Locate the cell with the specified text and output its [X, Y] center coordinate. 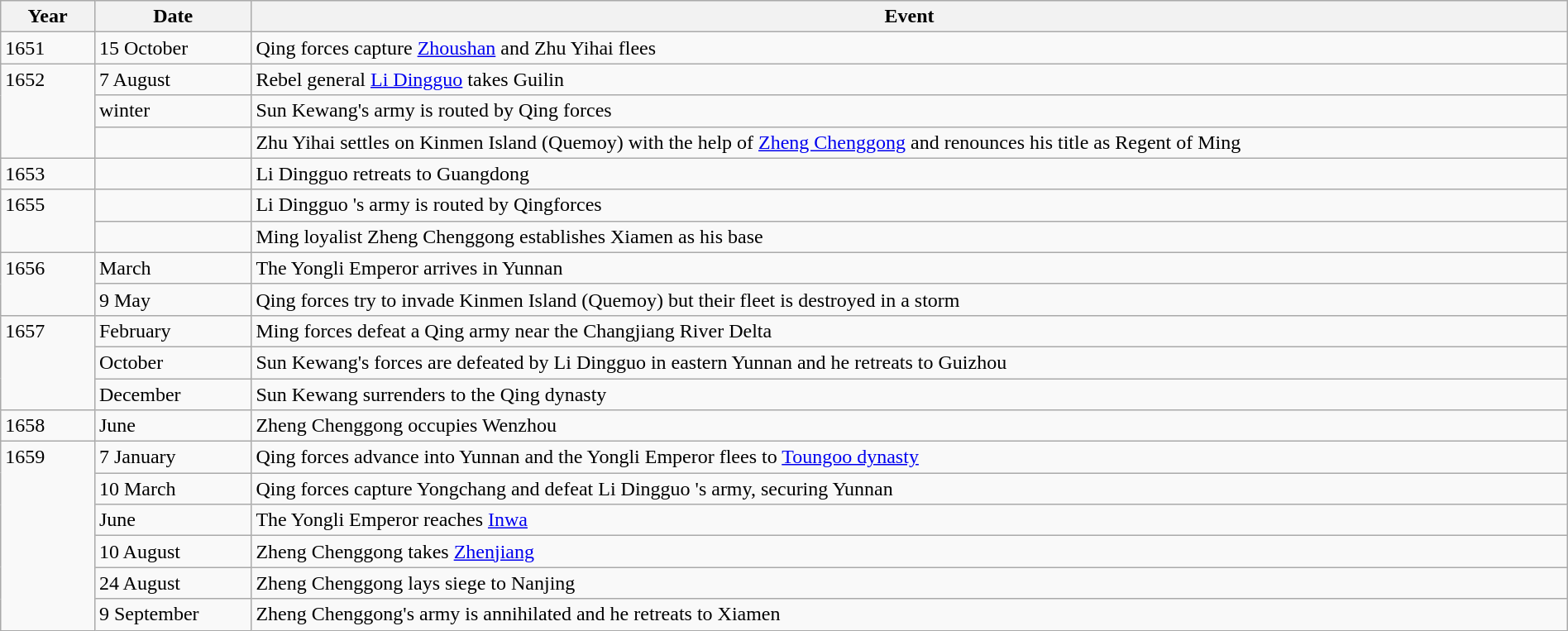
Qing forces capture Yongchang and defeat Li Dingguo 's army, securing Yunnan [910, 489]
Ming forces defeat a Qing army near the Changjiang River Delta [910, 331]
Qing forces advance into Yunnan and the Yongli Emperor flees to Toungoo dynasty [910, 457]
1651 [48, 48]
1652 [48, 111]
7 January [172, 457]
Sun Kewang's forces are defeated by Li Dingguo in eastern Yunnan and he retreats to Guizhou [910, 362]
10 March [172, 489]
Qing forces capture Zhoushan and Zhu Yihai flees [910, 48]
December [172, 394]
1657 [48, 362]
10 August [172, 552]
March [172, 268]
1653 [48, 174]
Zheng Chenggong's army is annihilated and he retreats to Xiamen [910, 614]
February [172, 331]
24 August [172, 583]
Rebel general Li Dingguo takes Guilin [910, 79]
Date [172, 17]
1659 [48, 536]
Ming loyalist Zheng Chenggong establishes Xiamen as his base [910, 237]
7 August [172, 79]
1656 [48, 284]
The Yongli Emperor reaches Inwa [910, 520]
Li Dingguo retreats to Guangdong [910, 174]
1655 [48, 221]
winter [172, 111]
Zheng Chenggong takes Zhenjiang [910, 552]
October [172, 362]
Zheng Chenggong lays siege to Nanjing [910, 583]
9 September [172, 614]
Zheng Chenggong occupies Wenzhou [910, 426]
Sun Kewang's army is routed by Qing forces [910, 111]
9 May [172, 299]
Year [48, 17]
Zhu Yihai settles on Kinmen Island (Quemoy) with the help of Zheng Chenggong and renounces his title as Regent of Ming [910, 142]
Sun Kewang surrenders to the Qing dynasty [910, 394]
Event [910, 17]
The Yongli Emperor arrives in Yunnan [910, 268]
Qing forces try to invade Kinmen Island (Quemoy) but their fleet is destroyed in a storm [910, 299]
1658 [48, 426]
Li Dingguo 's army is routed by Qingforces [910, 205]
15 October [172, 48]
